From the cell containing the given text, extract its center point as (x, y) coordinate. 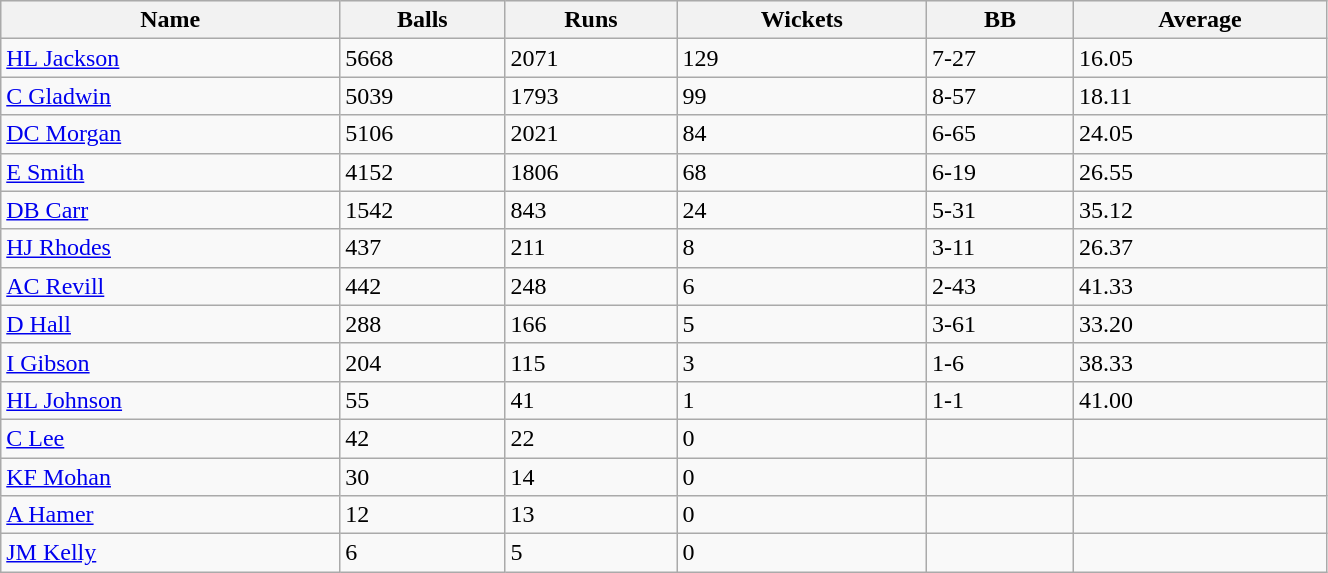
42 (422, 438)
35.12 (1200, 210)
HJ Rhodes (170, 248)
5106 (422, 134)
248 (591, 286)
843 (591, 210)
4152 (422, 172)
129 (802, 58)
A Hamer (170, 515)
BB (1000, 20)
99 (802, 96)
38.33 (1200, 362)
I Gibson (170, 362)
204 (422, 362)
5668 (422, 58)
5039 (422, 96)
C Gladwin (170, 96)
KF Mohan (170, 477)
84 (802, 134)
18.11 (1200, 96)
E Smith (170, 172)
13 (591, 515)
33.20 (1200, 324)
26.55 (1200, 172)
22 (591, 438)
8 (802, 248)
24.05 (1200, 134)
JM Kelly (170, 553)
26.37 (1200, 248)
HL Jackson (170, 58)
30 (422, 477)
3-11 (1000, 248)
8-57 (1000, 96)
16.05 (1200, 58)
1542 (422, 210)
AC Revill (170, 286)
DB Carr (170, 210)
1793 (591, 96)
DC Morgan (170, 134)
41 (591, 400)
55 (422, 400)
Average (1200, 20)
288 (422, 324)
68 (802, 172)
Name (170, 20)
2071 (591, 58)
2021 (591, 134)
211 (591, 248)
1-1 (1000, 400)
3-61 (1000, 324)
166 (591, 324)
1-6 (1000, 362)
5-31 (1000, 210)
41.00 (1200, 400)
C Lee (170, 438)
1806 (591, 172)
6-65 (1000, 134)
6-19 (1000, 172)
Balls (422, 20)
D Hall (170, 324)
442 (422, 286)
12 (422, 515)
Wickets (802, 20)
2-43 (1000, 286)
437 (422, 248)
Runs (591, 20)
HL Johnson (170, 400)
41.33 (1200, 286)
1 (802, 400)
24 (802, 210)
14 (591, 477)
115 (591, 362)
3 (802, 362)
7-27 (1000, 58)
